Return the [X, Y] coordinate for the center point of the cell that contains the specified text.  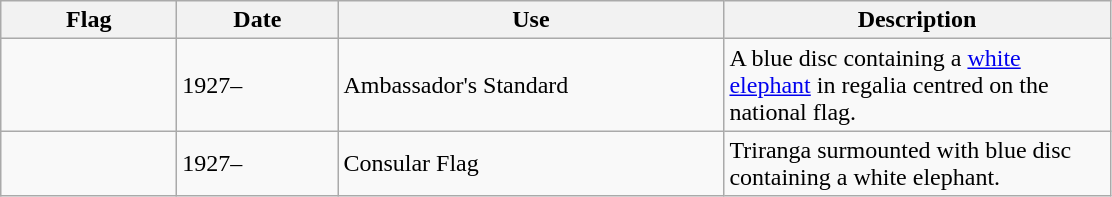
Consular Flag [531, 164]
Ambassador's Standard [531, 85]
A blue disc containing a white elephant in regalia centred on the national flag. [917, 85]
Triranga surmounted with blue disc containing a white elephant. [917, 164]
Description [917, 20]
Flag [89, 20]
Use [531, 20]
Date [258, 20]
